Identify which cell holds the provided text, then report its (X, Y) central coordinate. 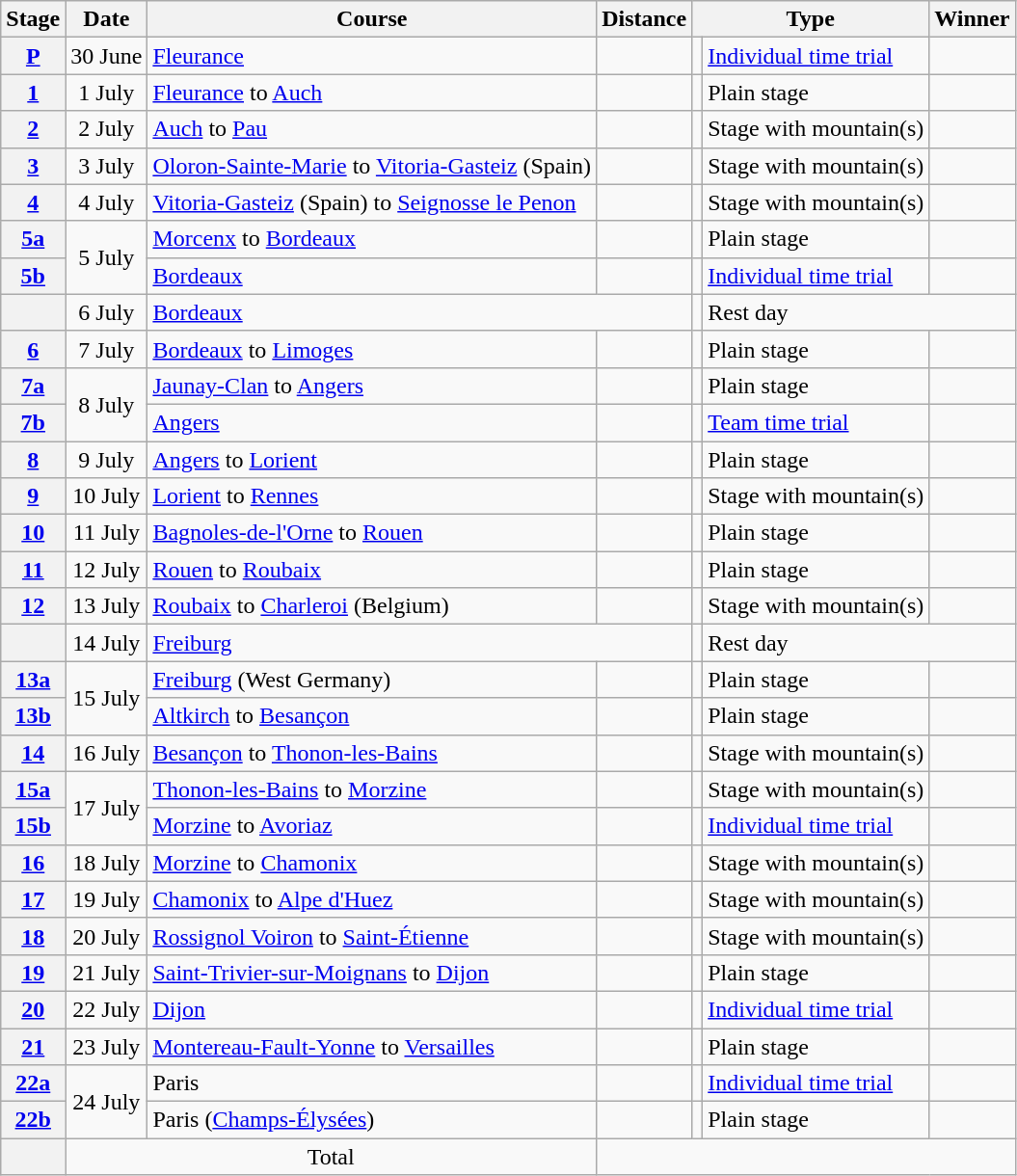
Freiburg (West Germany) (372, 680)
5a (33, 239)
Morzine to Chamonix (372, 863)
6 July (106, 312)
14 July (106, 643)
22 July (106, 1009)
4 July (106, 202)
Team time trial (816, 422)
Roubaix to Charleroi (Belgium) (372, 606)
3 (33, 166)
5 July (106, 257)
Date (106, 19)
9 (33, 496)
Distance (644, 19)
Lorient to Rennes (372, 496)
4 (33, 202)
10 (33, 533)
7 July (106, 349)
13 July (106, 606)
2 (33, 129)
3 July (106, 166)
15a (33, 789)
11 July (106, 533)
Stage (33, 19)
19 July (106, 899)
11 (33, 570)
Auch to Pau (372, 129)
Vitoria-Gasteiz (Spain) to Seignosse le Penon (372, 202)
18 (33, 936)
16 (33, 863)
Thonon-les-Bains to Morzine (372, 789)
13b (33, 716)
15b (33, 826)
18 July (106, 863)
21 July (106, 973)
17 July (106, 808)
23 July (106, 1046)
Winner (972, 19)
Course (372, 19)
Besançon to Thonon-les-Bains (372, 753)
9 July (106, 460)
Fleurance (372, 56)
Rossignol Voiron to Saint-Étienne (372, 936)
20 (33, 1009)
Rouen to Roubaix (372, 570)
7a (33, 386)
Paris (Champs-Élysées) (372, 1120)
8 (33, 460)
22a (33, 1083)
21 (33, 1046)
Total (332, 1157)
14 (33, 753)
Bordeaux to Limoges (372, 349)
16 July (106, 753)
Bagnoles-de-l'Orne to Rouen (372, 533)
1 July (106, 93)
17 (33, 899)
12 (33, 606)
5b (33, 276)
8 July (106, 404)
2 July (106, 129)
Saint-Trivier-sur-Moignans to Dijon (372, 973)
1 (33, 93)
Oloron-Sainte-Marie to Vitoria-Gasteiz (Spain) (372, 166)
Type (811, 19)
7b (33, 422)
Morcenx to Bordeaux (372, 239)
20 July (106, 936)
Dijon (372, 1009)
Jaunay-Clan to Angers (372, 386)
30 June (106, 56)
19 (33, 973)
Angers to Lorient (372, 460)
Paris (372, 1083)
24 July (106, 1102)
Fleurance to Auch (372, 93)
10 July (106, 496)
22b (33, 1120)
6 (33, 349)
P (33, 56)
15 July (106, 698)
13a (33, 680)
12 July (106, 570)
Chamonix to Alpe d'Huez (372, 899)
Morzine to Avoriaz (372, 826)
Freiburg (420, 643)
Montereau-Fault-Yonne to Versailles (372, 1046)
Altkirch to Besançon (372, 716)
Angers (372, 422)
